Return the (X, Y) coordinate for the center point of the cell that contains the specified text.  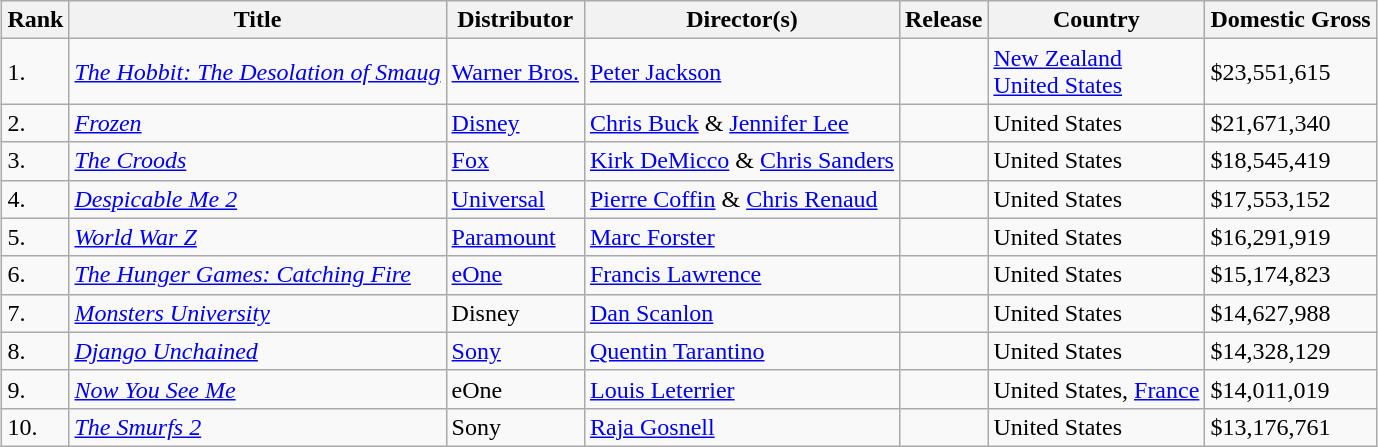
$14,328,129 (1290, 351)
$18,545,419 (1290, 161)
$23,551,615 (1290, 72)
Marc Forster (742, 237)
7. (36, 313)
2. (36, 123)
Warner Bros. (515, 72)
8. (36, 351)
Domestic Gross (1290, 20)
Louis Leterrier (742, 389)
Chris Buck & Jennifer Lee (742, 123)
Pierre Coffin & Chris Renaud (742, 199)
The Hobbit: The Desolation of Smaug (258, 72)
1. (36, 72)
Monsters University (258, 313)
4. (36, 199)
Francis Lawrence (742, 275)
$14,011,019 (1290, 389)
$21,671,340 (1290, 123)
Kirk DeMicco & Chris Sanders (742, 161)
$16,291,919 (1290, 237)
Release (943, 20)
Director(s) (742, 20)
The Smurfs 2 (258, 427)
Despicable Me 2 (258, 199)
9. (36, 389)
Rank (36, 20)
Country (1096, 20)
The Hunger Games: Catching Fire (258, 275)
10. (36, 427)
Fox (515, 161)
$15,174,823 (1290, 275)
United States, France (1096, 389)
Title (258, 20)
5. (36, 237)
Quentin Tarantino (742, 351)
Paramount (515, 237)
The Croods (258, 161)
Universal (515, 199)
3. (36, 161)
Dan Scanlon (742, 313)
New ZealandUnited States (1096, 72)
Now You See Me (258, 389)
6. (36, 275)
Django Unchained (258, 351)
$14,627,988 (1290, 313)
World War Z (258, 237)
Frozen (258, 123)
Distributor (515, 20)
$17,553,152 (1290, 199)
Raja Gosnell (742, 427)
Peter Jackson (742, 72)
$13,176,761 (1290, 427)
